Locate the cell with the specified text and output its [x, y] center coordinate. 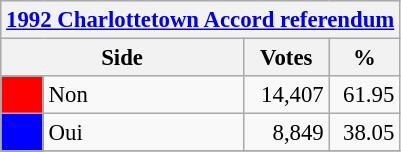
14,407 [286, 95]
Side [122, 58]
61.95 [364, 95]
Non [143, 95]
Oui [143, 133]
Votes [286, 58]
% [364, 58]
8,849 [286, 133]
38.05 [364, 133]
1992 Charlottetown Accord referendum [200, 20]
